Scan for the cell matching the given text and deliver its (X, Y) coordinate at center. 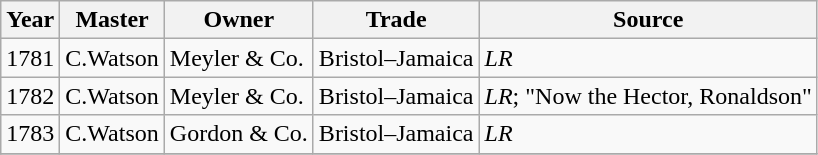
Year (30, 20)
Source (648, 20)
1783 (30, 134)
LR; "Now the Hector, Ronaldson" (648, 96)
Owner (238, 20)
1782 (30, 96)
Master (112, 20)
Trade (396, 20)
Gordon & Co. (238, 134)
1781 (30, 58)
